From the cell containing the given text, extract its center point as [x, y] coordinate. 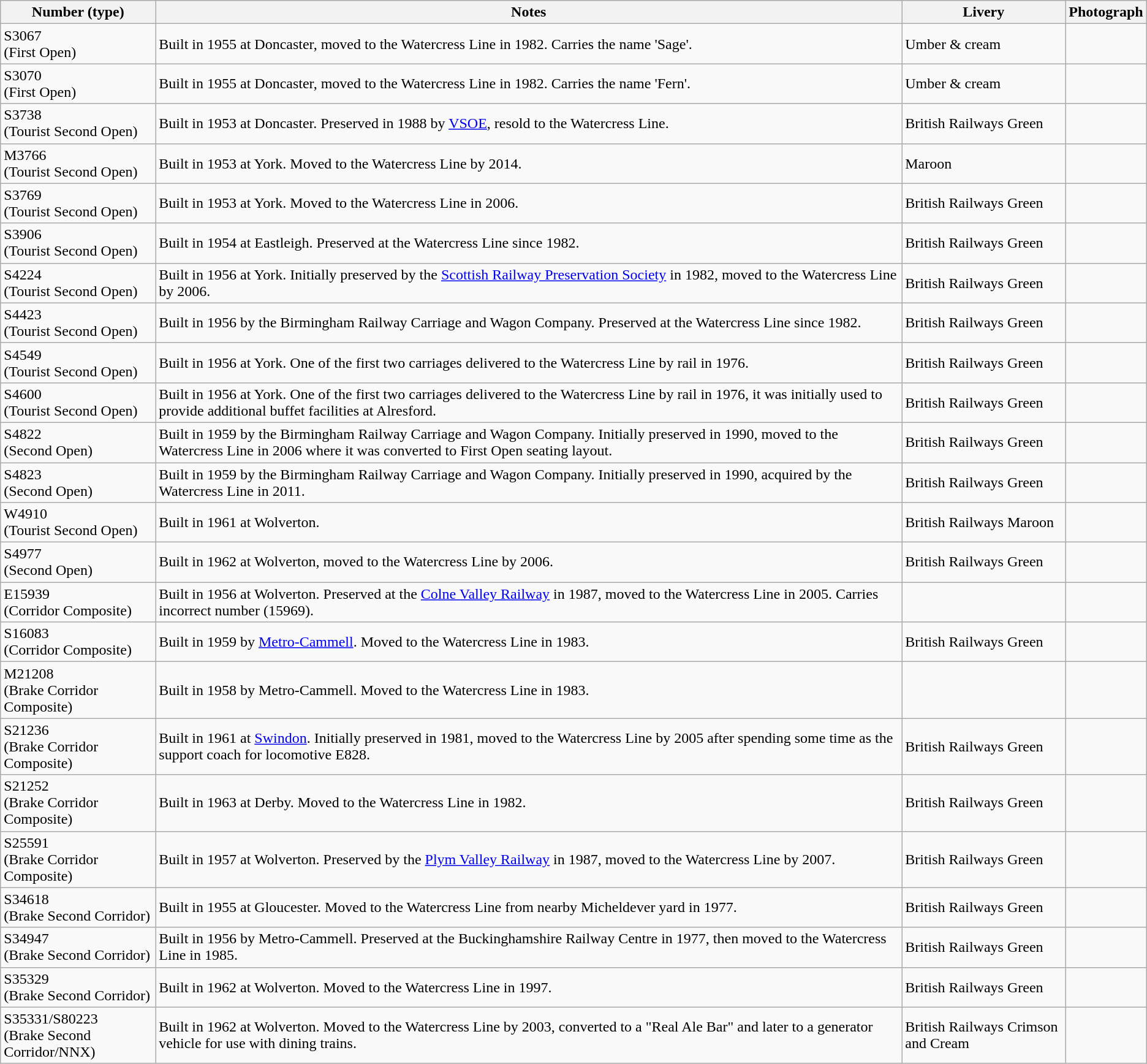
Built in 1955 at Gloucester. Moved to the Watercress Line from nearby Micheldever yard in 1977. [529, 907]
Built in 1954 at Eastleigh. Preserved at the Watercress Line since 1982. [529, 243]
Maroon [984, 163]
S4600 (Tourist Second Open) [78, 402]
S16083 (Corridor Composite) [78, 642]
Built in 1953 at Doncaster. Preserved in 1988 by VSOE, resold to the Watercress Line. [529, 124]
S4549 (Tourist Second Open) [78, 363]
Built in 1961 at Wolverton. [529, 522]
S4823 (Second Open) [78, 482]
S3067 (First Open) [78, 44]
Built in 1955 at Doncaster, moved to the Watercress Line in 1982. Carries the name 'Fern'. [529, 83]
Built in 1959 by Metro-Cammell. Moved to the Watercress Line in 1983. [529, 642]
Number (type) [78, 12]
British Railways Maroon [984, 522]
S34618 (Brake Second Corridor) [78, 907]
S25591 (Brake Corridor Composite) [78, 859]
S3070 (First Open) [78, 83]
S4224 (Tourist Second Open) [78, 283]
W4910 (Tourist Second Open) [78, 522]
Built in 1957 at Wolverton. Preserved by the Plym Valley Railway in 1987, moved to the Watercress Line by 2007. [529, 859]
S21236 (Brake Corridor Composite) [78, 747]
S34947 (Brake Second Corridor) [78, 948]
Built in 1956 by Metro-Cammell. Preserved at the Buckinghamshire Railway Centre in 1977, then moved to the Watercress Line in 1985. [529, 948]
Photograph [1106, 12]
S3738 (Tourist Second Open) [78, 124]
E15939 (Corridor Composite) [78, 602]
S3906 (Tourist Second Open) [78, 243]
Notes [529, 12]
Built in 1963 at Derby. Moved to the Watercress Line in 1982. [529, 803]
Built in 1956 at Wolverton. Preserved at the Colne Valley Railway in 1987, moved to the Watercress Line in 2005. Carries incorrect number (15969). [529, 602]
Built in 1956 at York. Initially preserved by the Scottish Railway Preservation Society in 1982, moved to the Watercress Line by 2006. [529, 283]
Built in 1953 at York. Moved to the Watercress Line in 2006. [529, 203]
S4423 (Tourist Second Open) [78, 322]
Built in 1962 at Wolverton. Moved to the Watercress Line in 1997. [529, 987]
S21252 (Brake Corridor Composite) [78, 803]
S35331/S80223(Brake Second Corridor/NNX) [78, 1035]
Built in 1953 at York. Moved to the Watercress Line by 2014. [529, 163]
Built in 1959 by the Birmingham Railway Carriage and Wagon Company. Initially preserved in 1990, acquired by the Watercress Line in 2011. [529, 482]
S4822 (Second Open) [78, 443]
M21208 (Brake Corridor Composite) [78, 690]
British Railways Crimson and Cream [984, 1035]
S3769 (Tourist Second Open) [78, 203]
M3766 (Tourist Second Open) [78, 163]
Livery [984, 12]
S35329 (Brake Second Corridor) [78, 987]
Built in 1958 by Metro-Cammell. Moved to the Watercress Line in 1983. [529, 690]
Built in 1956 by the Birmingham Railway Carriage and Wagon Company. Preserved at the Watercress Line since 1982. [529, 322]
Built in 1955 at Doncaster, moved to the Watercress Line in 1982. Carries the name 'Sage'. [529, 44]
Built in 1962 at Wolverton, moved to the Watercress Line by 2006. [529, 563]
S4977 (Second Open) [78, 563]
Built in 1956 at York. One of the first two carriages delivered to the Watercress Line by rail in 1976. [529, 363]
